Capture the cell that displays the provided text and extract its [x, y] central coordinate. 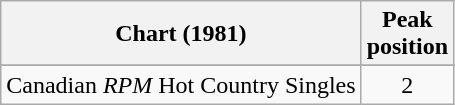
2 [407, 85]
Peakposition [407, 34]
Canadian RPM Hot Country Singles [181, 85]
Chart (1981) [181, 34]
